For the text-containing cell, return its midpoint in [X, Y] coordinate format. 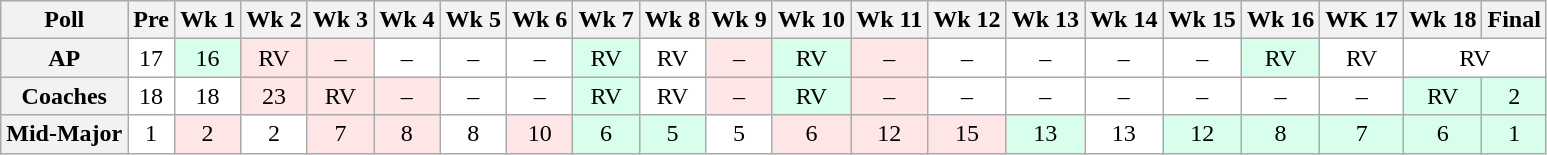
Wk 6 [539, 20]
23 [274, 96]
Wk 9 [739, 20]
16 [207, 58]
Wk 15 [1202, 20]
Wk 14 [1124, 20]
Wk 18 [1443, 20]
Pre [152, 20]
WK 17 [1362, 20]
Mid-Major [64, 134]
Wk 10 [811, 20]
Wk 2 [274, 20]
Coaches [64, 96]
Final [1514, 20]
Wk 4 [407, 20]
Wk 5 [473, 20]
AP [64, 58]
10 [539, 134]
15 [967, 134]
Wk 7 [606, 20]
Wk 8 [672, 20]
Poll [64, 20]
Wk 11 [890, 20]
Wk 16 [1280, 20]
Wk 1 [207, 20]
Wk 3 [340, 20]
Wk 13 [1045, 20]
Wk 12 [967, 20]
17 [152, 58]
